Search for the cell housing the specified text and yield its [x, y] center coordinate. 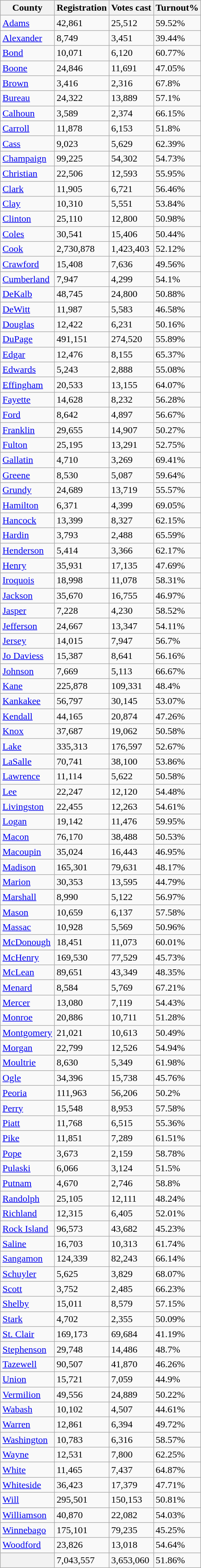
10,711 [131, 1018]
53.07% [177, 701]
50.88% [177, 294]
2,374 [131, 113]
11,476 [131, 822]
8,990 [82, 897]
59.95% [177, 822]
6,394 [131, 1425]
49.72% [177, 1425]
Carroll [27, 128]
22,506 [82, 173]
38,488 [131, 837]
Whiteside [27, 1485]
14,015 [82, 641]
3,366 [131, 550]
18,451 [82, 942]
Turnout% [177, 8]
24,889 [131, 1394]
11,465 [82, 1470]
6,405 [131, 1214]
Gallatin [27, 460]
335,313 [82, 746]
20,886 [82, 1018]
6,153 [131, 128]
Christian [27, 173]
2,159 [131, 1153]
12,476 [82, 354]
4,299 [131, 279]
10,310 [82, 204]
52.01% [177, 1214]
5,622 [131, 776]
Champaign [27, 158]
11,878 [82, 128]
Pulaski [27, 1168]
12,263 [131, 807]
Woodford [27, 1545]
Edgar [27, 354]
50.44% [177, 234]
5,569 [131, 927]
13,291 [131, 445]
Shelby [27, 1304]
20,533 [82, 384]
51.5% [177, 1168]
2,730,878 [82, 249]
Vermilion [27, 1394]
56.28% [177, 400]
52.12% [177, 249]
Clinton [27, 219]
Bureau [27, 98]
44,165 [82, 716]
Clark [27, 189]
Marion [27, 882]
11,987 [82, 309]
46.26% [177, 1364]
46.95% [177, 852]
225,878 [82, 686]
Fayette [27, 400]
Kendall [27, 716]
Macon [27, 837]
Williamson [27, 1515]
5,414 [82, 550]
50.09% [177, 1319]
12,531 [82, 1455]
Lawrence [27, 776]
50.53% [177, 837]
30,145 [131, 701]
12,526 [131, 1048]
5,551 [131, 204]
50.49% [177, 1033]
Logan [27, 822]
43,682 [131, 1229]
5,625 [82, 1274]
79,235 [131, 1530]
Washington [27, 1440]
24,689 [82, 490]
7,059 [131, 1379]
51.28% [177, 1018]
169,173 [82, 1334]
44.61% [177, 1410]
Bond [27, 53]
22,455 [82, 807]
12,120 [131, 792]
56.67% [177, 415]
Tazewell [27, 1364]
66.67% [177, 671]
54.11% [177, 626]
13,080 [82, 1003]
2,355 [131, 1319]
44.9% [177, 1379]
57.15% [177, 1304]
21,021 [82, 1033]
6,316 [131, 1440]
Effingham [27, 384]
Fulton [27, 445]
Grundy [27, 490]
49.56% [177, 264]
Piatt [27, 1123]
8,630 [82, 1063]
Will [27, 1500]
54,302 [131, 158]
12,111 [131, 1199]
295,501 [82, 1500]
99,225 [82, 158]
38,100 [131, 761]
Randolph [27, 1199]
12,593 [131, 173]
69.05% [177, 505]
52.67% [177, 746]
6,137 [131, 912]
Monroe [27, 1018]
Jo Daviess [27, 656]
77,529 [131, 957]
60.77% [177, 53]
Henry [27, 565]
54.61% [177, 807]
55.57% [177, 490]
65.37% [177, 354]
Wabash [27, 1410]
Kankakee [27, 701]
5,583 [131, 309]
2,316 [131, 83]
Coles [27, 234]
60.01% [177, 942]
13,719 [131, 490]
3,653,060 [131, 1560]
11,078 [131, 580]
4,670 [82, 1184]
12,315 [82, 1214]
5,629 [131, 143]
16,755 [131, 596]
Alexander [27, 38]
Perry [27, 1108]
Hardin [27, 535]
3,589 [82, 113]
3,269 [131, 460]
Putnam [27, 1184]
57.1% [177, 98]
42,861 [82, 23]
6,066 [82, 1168]
Pope [27, 1153]
45.73% [177, 957]
35,931 [82, 565]
5,769 [131, 988]
24,667 [82, 626]
25,105 [82, 1199]
Iroquois [27, 580]
7,119 [131, 1003]
6,231 [131, 324]
Morgan [27, 1048]
10,613 [131, 1033]
48.4% [177, 686]
8,953 [131, 1108]
47.71% [177, 1485]
Rock Island [27, 1229]
29,748 [82, 1349]
Henderson [27, 550]
46.97% [177, 596]
Greene [27, 475]
52.75% [177, 445]
4,399 [131, 505]
96,573 [82, 1229]
82,243 [131, 1259]
491,151 [82, 339]
51.86% [177, 1560]
15,721 [82, 1379]
53.84% [177, 204]
17,135 [131, 565]
8,232 [131, 400]
12,800 [131, 219]
Johnson [27, 671]
17,379 [131, 1485]
Knox [27, 731]
45.76% [177, 1078]
13,347 [131, 626]
Pike [27, 1138]
Brown [27, 83]
11,905 [82, 189]
8,749 [82, 38]
45.25% [177, 1530]
39.44% [177, 38]
53.86% [177, 761]
169,530 [82, 957]
14,907 [131, 430]
40,870 [82, 1515]
58.78% [177, 1153]
23,826 [82, 1545]
6,371 [82, 505]
50.81% [177, 1500]
3,451 [131, 38]
7,289 [131, 1138]
2,488 [131, 535]
48,745 [82, 294]
Jackson [27, 596]
McHenry [27, 957]
10,928 [82, 927]
50.16% [177, 324]
111,963 [82, 1093]
Ford [27, 415]
61.51% [177, 1138]
Scott [27, 1289]
89,651 [82, 972]
64.07% [177, 384]
11,073 [131, 942]
49,556 [82, 1394]
20,874 [131, 716]
2,485 [131, 1289]
Wayne [27, 1455]
41.19% [177, 1334]
13,155 [131, 384]
Mason [27, 912]
48.17% [177, 867]
Votes cast [131, 8]
2,888 [131, 369]
3,752 [82, 1289]
44.79% [177, 882]
County [27, 8]
7,669 [82, 671]
3,416 [82, 83]
Schuyler [27, 1274]
66.15% [177, 113]
50.27% [177, 430]
Hancock [27, 520]
76,170 [82, 837]
59.52% [177, 23]
15,406 [131, 234]
56,797 [82, 701]
8,530 [82, 475]
18,998 [82, 580]
30,353 [82, 882]
54.94% [177, 1048]
4,710 [82, 460]
Massac [27, 927]
64.87% [177, 1470]
Richland [27, 1214]
56,206 [131, 1093]
48.24% [177, 1199]
66.23% [177, 1289]
DuPage [27, 339]
56.16% [177, 656]
Crawford [27, 264]
54.73% [177, 158]
4,897 [131, 415]
3,124 [131, 1168]
61.74% [177, 1244]
69.41% [177, 460]
Jersey [27, 641]
24,800 [131, 294]
Saline [27, 1244]
Stephenson [27, 1349]
4,702 [82, 1319]
51.8% [177, 128]
10,313 [131, 1244]
22,247 [82, 792]
22,799 [82, 1048]
50.22% [177, 1394]
50.96% [177, 927]
7,437 [131, 1470]
22,082 [131, 1515]
Mercer [27, 1003]
Registration [82, 8]
67.8% [177, 83]
62.39% [177, 143]
Hamilton [27, 505]
70,741 [82, 761]
25,195 [82, 445]
55.89% [177, 339]
9,023 [82, 143]
13,399 [82, 520]
15,011 [82, 1304]
McDonough [27, 942]
11,691 [131, 68]
5,243 [82, 369]
25,110 [82, 219]
DeWitt [27, 309]
58.52% [177, 611]
8,584 [82, 988]
Union [27, 1379]
Lee [27, 792]
35,024 [82, 852]
3,673 [82, 1153]
8,579 [131, 1304]
61.98% [177, 1063]
274,520 [131, 339]
54.03% [177, 1515]
11,114 [82, 776]
1,423,403 [131, 249]
13,018 [131, 1545]
47.69% [177, 565]
79,631 [131, 867]
56.46% [177, 189]
Montgomery [27, 1033]
Ogle [27, 1078]
34,396 [82, 1078]
Warren [27, 1425]
47.05% [177, 68]
Marshall [27, 897]
35,670 [82, 596]
LaSalle [27, 761]
56.97% [177, 897]
10,102 [82, 1410]
Boone [27, 68]
Edwards [27, 369]
Kane [27, 686]
4,230 [131, 611]
12,861 [82, 1425]
55.95% [177, 173]
6,515 [131, 1123]
10,659 [82, 912]
Adams [27, 23]
Cook [27, 249]
46.58% [177, 309]
19,062 [131, 731]
7,800 [131, 1455]
16,703 [82, 1244]
13,889 [131, 98]
12,422 [82, 324]
65.59% [177, 535]
24,322 [82, 98]
Jefferson [27, 626]
55.36% [177, 1123]
11,851 [82, 1138]
Livingston [27, 807]
14,628 [82, 400]
62.17% [177, 550]
58.57% [177, 1440]
54.64% [177, 1545]
15,387 [82, 656]
54.1% [177, 279]
10,783 [82, 1440]
10,071 [82, 53]
Madison [27, 867]
150,153 [131, 1500]
62.25% [177, 1455]
8,641 [131, 656]
15,408 [82, 264]
St. Clair [27, 1334]
Cass [27, 143]
58.31% [177, 580]
14,486 [131, 1349]
56.7% [177, 641]
43,349 [131, 972]
2,746 [131, 1184]
Jasper [27, 611]
8,327 [131, 520]
White [27, 1470]
Winnebago [27, 1530]
54.48% [177, 792]
6,721 [131, 189]
3,829 [131, 1274]
5,087 [131, 475]
30,541 [82, 234]
11,768 [82, 1123]
24,846 [82, 68]
7,636 [131, 264]
36,423 [82, 1485]
19,142 [82, 822]
Lake [27, 746]
Stark [27, 1319]
7,228 [82, 611]
25,512 [131, 23]
41,870 [131, 1364]
7,043,557 [82, 1560]
3,793 [82, 535]
90,507 [82, 1364]
48.35% [177, 972]
58.8% [177, 1184]
176,597 [131, 746]
Clay [27, 204]
50.98% [177, 219]
45.23% [177, 1229]
McLean [27, 972]
5,349 [131, 1063]
Cumberland [27, 279]
Macoupin [27, 852]
5,113 [131, 671]
54.43% [177, 1003]
66.14% [177, 1259]
5,122 [131, 897]
6,120 [131, 53]
68.07% [177, 1274]
15,738 [131, 1078]
69,684 [131, 1334]
50.2% [177, 1093]
175,101 [82, 1530]
55.08% [177, 369]
109,331 [131, 686]
Sangamon [27, 1259]
29,655 [82, 430]
62.15% [177, 520]
Peoria [27, 1093]
59.64% [177, 475]
8,155 [131, 354]
15,548 [82, 1108]
124,339 [82, 1259]
165,301 [82, 867]
Douglas [27, 324]
67.21% [177, 988]
4,507 [131, 1410]
13,595 [131, 882]
47.26% [177, 716]
37,687 [82, 731]
Moultrie [27, 1063]
16,443 [131, 852]
Franklin [27, 430]
8,642 [82, 415]
48.7% [177, 1349]
Menard [27, 988]
Calhoun [27, 113]
DeKalb [27, 294]
